Pinpoint the cell where the given text exists, returning its (x, y) midpoint coordinate. 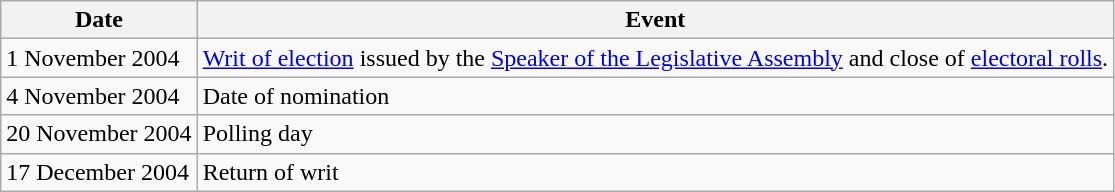
Polling day (656, 134)
Writ of election issued by the Speaker of the Legislative Assembly and close of electoral rolls. (656, 58)
Date of nomination (656, 96)
20 November 2004 (99, 134)
1 November 2004 (99, 58)
Event (656, 20)
Date (99, 20)
Return of writ (656, 172)
17 December 2004 (99, 172)
4 November 2004 (99, 96)
